Capture the cell that displays the provided text and extract its (x, y) central coordinate. 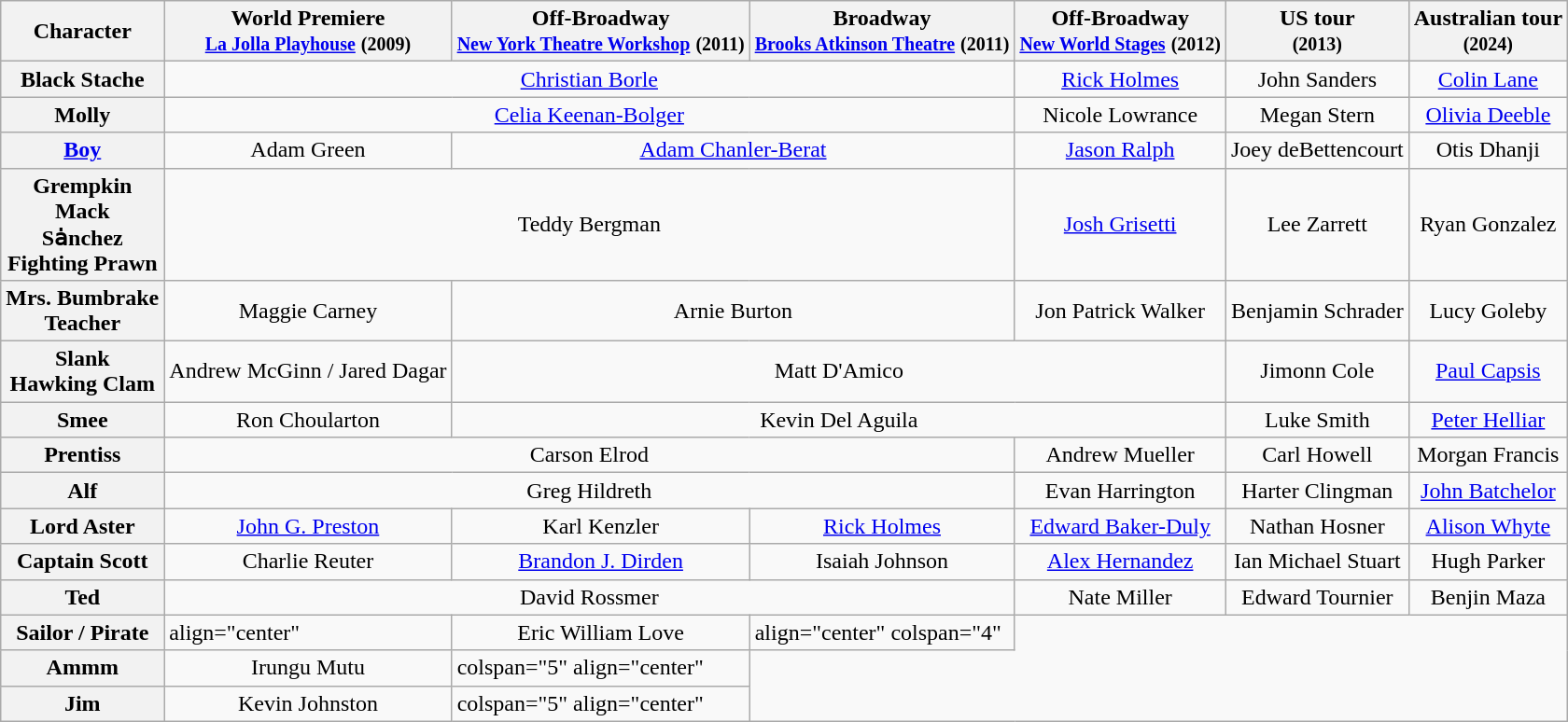
Smee (82, 420)
Off-Broadway New World Stages (2012) (1120, 32)
Maggie Carney (308, 312)
Ron Choularton (308, 420)
Eric William Love (601, 632)
Andrew McGinn / Jared Dagar (308, 371)
Carl Howell (1317, 455)
Off-Broadway New York Theatre Workshop (2011) (601, 32)
Sailor / Pirate (82, 632)
US tour(2013) (1317, 32)
Charlie Reuter (308, 562)
Luke Smith (1317, 420)
Prentiss (82, 455)
Ian Michael Stuart (1317, 562)
Christian Borle (590, 79)
GrempkinMackSȧnchezFighting Prawn (82, 224)
Ted (82, 597)
Nate Miller (1120, 597)
align="center" (308, 632)
Boy (82, 150)
Celia Keenan-Bolger (590, 115)
Ammm (82, 668)
Josh Grisetti (1120, 224)
Ryan Gonzalez (1488, 224)
Alf (82, 491)
Jason Ralph (1120, 150)
Alex Hernandez (1120, 562)
Colin Lane (1488, 79)
Alison Whyte (1488, 526)
Molly (82, 115)
Benjamin Schrader (1317, 312)
SlankHawking Clam (82, 371)
Jon Patrick Walker (1120, 312)
World Premiere La Jolla Playhouse (2009) (308, 32)
Lucy Goleby (1488, 312)
Brandon J. Dirden (601, 562)
Megan Stern (1317, 115)
Otis Dhanji (1488, 150)
Australian tour(2024) (1488, 32)
Hugh Parker (1488, 562)
align="center" colspan="4" (882, 632)
Greg Hildreth (590, 491)
Edward Baker-Duly (1120, 526)
Karl Kenzler (601, 526)
Black Stache (82, 79)
Character (82, 32)
Kevin Johnston (308, 703)
Matt D'Amico (838, 371)
Arnie Burton (734, 312)
Benjin Maza (1488, 597)
Irungu Mutu (308, 668)
Adam Chanler-Berat (734, 150)
Andrew Mueller (1120, 455)
Mrs. BumbrakeTeacher (82, 312)
Teddy Bergman (590, 224)
Joey deBettencourt (1317, 150)
Lord Aster (82, 526)
David Rossmer (590, 597)
Evan Harrington (1120, 491)
Isaiah Johnson (882, 562)
Harter Clingman (1317, 491)
Nathan Hosner (1317, 526)
Paul Capsis (1488, 371)
Olivia Deeble (1488, 115)
Adam Green (308, 150)
John Batchelor (1488, 491)
John G. Preston (308, 526)
Peter Helliar (1488, 420)
John Sanders (1317, 79)
Jimonn Cole (1317, 371)
Broadway Brooks Atkinson Theatre (2011) (882, 32)
Jim (82, 703)
Lee Zarrett (1317, 224)
Captain Scott (82, 562)
Morgan Francis (1488, 455)
Edward Tournier (1317, 597)
Nicole Lowrance (1120, 115)
Carson Elrod (590, 455)
Kevin Del Aguila (838, 420)
